Find where the given text appears and provide that cell's center as [x, y] coordinate. 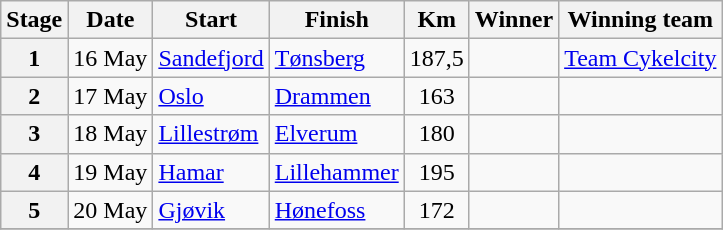
195 [436, 172]
16 May [110, 58]
3 [34, 134]
Start [211, 20]
Stage [34, 20]
Finish [336, 20]
Oslo [211, 96]
Sandefjord [211, 58]
180 [436, 134]
Drammen [336, 96]
Km [436, 20]
Date [110, 20]
2 [34, 96]
18 May [110, 134]
Tønsberg [336, 58]
Elverum [336, 134]
Winning team [640, 20]
19 May [110, 172]
172 [436, 210]
20 May [110, 210]
187,5 [436, 58]
4 [34, 172]
Hønefoss [336, 210]
Team Cykelcity [640, 58]
Hamar [211, 172]
Winner [514, 20]
Gjøvik [211, 210]
1 [34, 58]
5 [34, 210]
163 [436, 96]
Lillestrøm [211, 134]
17 May [110, 96]
Lillehammer [336, 172]
